Locate the cell with the specified text and output its [X, Y] center coordinate. 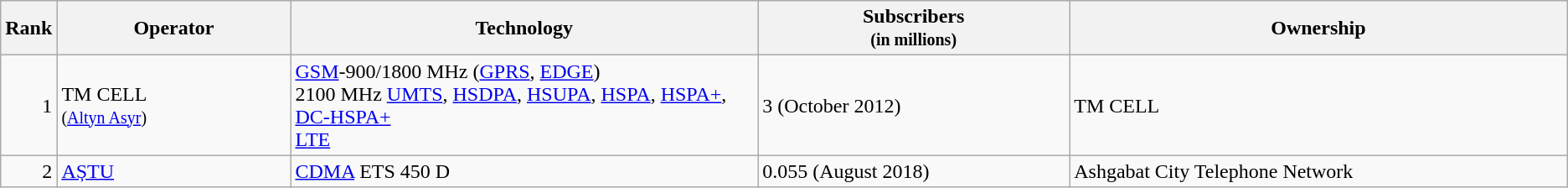
Operator [174, 29]
3 (October 2012) [914, 106]
1 [28, 106]
Ownership [1318, 29]
Subscribers(in millions) [914, 29]
Ashgabat City Telephone Network [1318, 171]
2 [28, 171]
GSM-900/1800 MHz (GPRS, EDGE) 2100 MHz UMTS, HSDPA, HSUPA, HSPA, HSPA+, DC-HSPA+ LTE [524, 106]
Rank [28, 29]
CDMA ETS 450 D [524, 171]
TM CELL (Altyn Asyr) [174, 106]
TM CELL [1318, 106]
Technology [524, 29]
AȘTU [174, 171]
0.055 (August 2018) [914, 171]
